Extract the (X, Y) coordinate from the center of the cell holding the provided text.  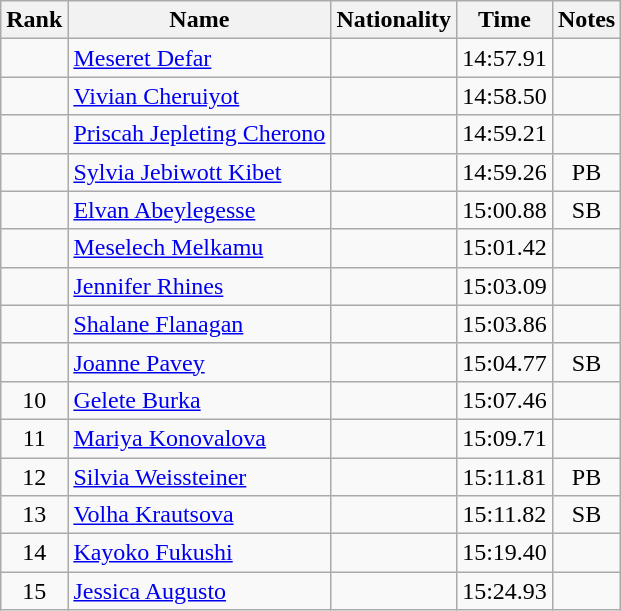
15 (34, 591)
Mariya Konovalova (200, 438)
Time (505, 20)
15:19.40 (505, 553)
15:11.82 (505, 515)
12 (34, 477)
10 (34, 400)
Kayoko Fukushi (200, 553)
15:11.81 (505, 477)
Joanne Pavey (200, 362)
14:59.21 (505, 134)
15:09.71 (505, 438)
Notes (586, 20)
Meseret Defar (200, 58)
Jessica Augusto (200, 591)
13 (34, 515)
Rank (34, 20)
15:00.88 (505, 210)
14:58.50 (505, 96)
Sylvia Jebiwott Kibet (200, 172)
15:24.93 (505, 591)
Name (200, 20)
11 (34, 438)
Nationality (394, 20)
Elvan Abeylegesse (200, 210)
Meselech Melkamu (200, 248)
14 (34, 553)
Gelete Burka (200, 400)
Shalane Flanagan (200, 324)
Priscah Jepleting Cherono (200, 134)
Volha Krautsova (200, 515)
15:03.86 (505, 324)
15:07.46 (505, 400)
15:04.77 (505, 362)
14:59.26 (505, 172)
15:01.42 (505, 248)
Vivian Cheruiyot (200, 96)
Jennifer Rhines (200, 286)
14:57.91 (505, 58)
15:03.09 (505, 286)
Silvia Weissteiner (200, 477)
